Search for the cell housing the specified text and yield its [X, Y] center coordinate. 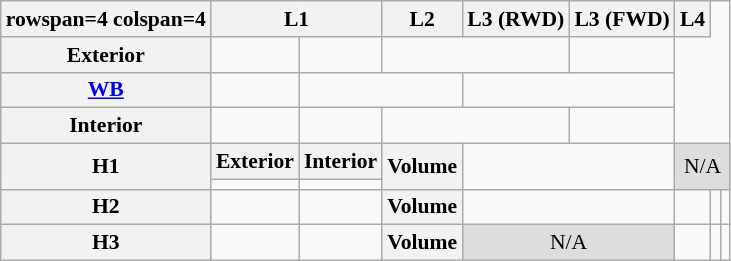
H2 [106, 207]
H3 [106, 243]
rowspan=4 colspan=4 [106, 19]
H1 [106, 167]
L1 [296, 19]
L3 (RWD) [516, 19]
L3 (FWD) [622, 19]
L2 [422, 19]
WB [106, 90]
L4 [692, 19]
